Search for the cell housing the specified text and yield its (x, y) center coordinate. 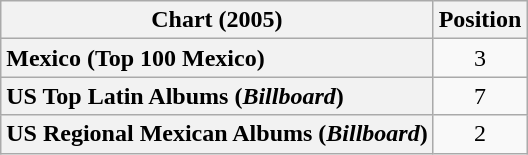
Chart (2005) (217, 20)
US Regional Mexican Albums (Billboard) (217, 134)
7 (480, 96)
US Top Latin Albums (Billboard) (217, 96)
Position (480, 20)
2 (480, 134)
Mexico (Top 100 Mexico) (217, 58)
3 (480, 58)
